For the text-containing cell, return its midpoint in (x, y) coordinate format. 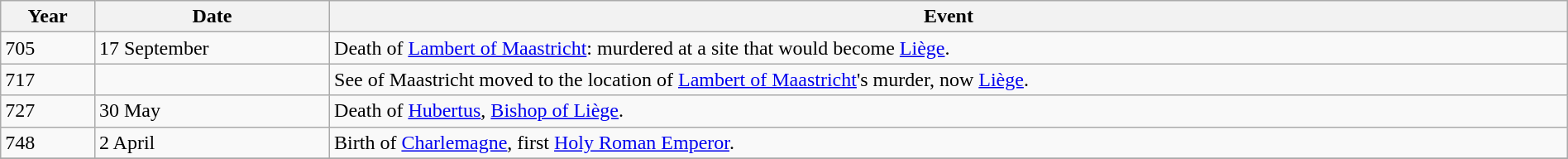
Year (48, 17)
705 (48, 48)
748 (48, 142)
727 (48, 111)
Birth of Charlemagne, first Holy Roman Emperor. (949, 142)
Death of Lambert of Maastricht: murdered at a site that would become Liège. (949, 48)
2 April (212, 142)
See of Maastricht moved to the location of Lambert of Maastricht's murder, now Liège. (949, 79)
Death of Hubertus, Bishop of Liège. (949, 111)
30 May (212, 111)
17 September (212, 48)
Event (949, 17)
717 (48, 79)
Date (212, 17)
